Extract the (X, Y) coordinate from the center of the cell holding the provided text.  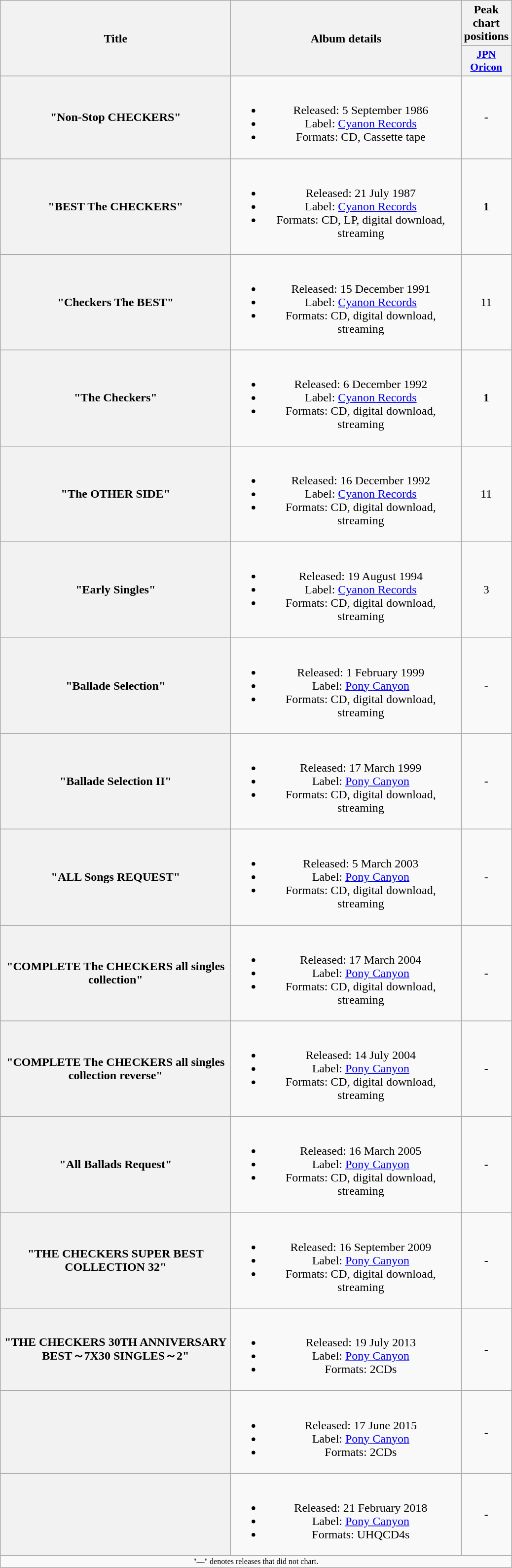
Released: 1 February 1999Label: Pony CanyonFormats: CD, digital download, streaming (346, 685)
"—" denotes releases that did not chart. (256, 1562)
Released: 17 June 2015Label: Pony CanyonFormats: 2CDs (346, 1432)
Released: 16 March 2005Label: Pony CanyonFormats: CD, digital download, streaming (346, 1165)
"BEST The CHECKERS" (115, 206)
"Checkers The BEST" (115, 302)
"Non-Stop CHECKERS" (115, 118)
"All Ballads Request" (115, 1165)
"The Checkers" (115, 398)
Released: 17 March 2004Label: Pony CanyonFormats: CD, digital download, streaming (346, 973)
Released: 17 March 1999Label: Pony CanyonFormats: CD, digital download, streaming (346, 781)
Released: 16 December 1992Label: Cyanon RecordsFormats: CD, digital download, streaming (346, 494)
Released: 16 September 2009Label: Pony CanyonFormats: CD, digital download, streaming (346, 1260)
"Ballade Selection II" (115, 781)
"ALL Songs REQUEST" (115, 877)
Released: 5 March 2003Label: Pony CanyonFormats: CD, digital download, streaming (346, 877)
Released: 19 August 1994Label: Cyanon RecordsFormats: CD, digital download, streaming (346, 589)
Title (115, 39)
Released: 14 July 2004Label: Pony CanyonFormats: CD, digital download, streaming (346, 1069)
Peakchartpositions (486, 23)
"THE CHECKERS 30TH ANNIVERSARY BEST～7X30 SINGLES～2" (115, 1350)
"COMPLETE The CHECKERS all singles collection reverse" (115, 1069)
Released: 19 July 2013Label: Pony CanyonFormats: 2CDs (346, 1350)
Released: 6 December 1992Label: Cyanon RecordsFormats: CD, digital download, streaming (346, 398)
3 (486, 589)
"COMPLETE The CHECKERS all singles collection" (115, 973)
"The OTHER SIDE" (115, 494)
"THE CHECKERS SUPER BEST COLLECTION 32" (115, 1260)
Released: 15 December 1991Label: Cyanon RecordsFormats: CD, digital download, streaming (346, 302)
Released: 21 February 2018Label: Pony CanyonFormats: UHQCD4s (346, 1515)
Album details (346, 39)
"Ballade Selection" (115, 685)
JPNOricon (486, 61)
Released: 5 September 1986Label: Cyanon RecordsFormats: CD, Cassette tape (346, 118)
"Early Singles" (115, 589)
Released: 21 July 1987Label: Cyanon RecordsFormats: CD, LP, digital download, streaming (346, 206)
